For the text-containing cell, return its midpoint in [X, Y] coordinate format. 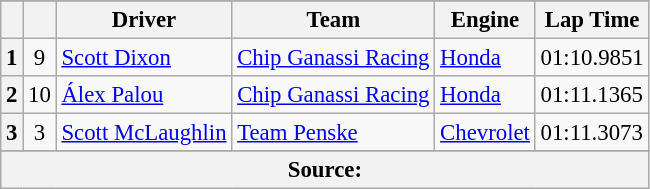
Scott McLaughlin [144, 133]
Source: [325, 170]
2 [12, 95]
Driver [144, 20]
1 [12, 58]
Engine [485, 20]
01:11.1365 [592, 95]
10 [40, 95]
Team [334, 20]
01:10.9851 [592, 58]
Álex Palou [144, 95]
Scott Dixon [144, 58]
9 [40, 58]
Chevrolet [485, 133]
Lap Time [592, 20]
Team Penske [334, 133]
01:11.3073 [592, 133]
